Output the [X, Y] coordinate of the center of the cell containing the given text.  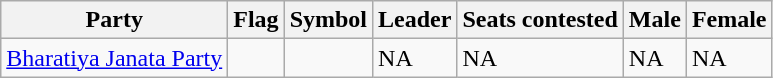
Symbol [328, 20]
Female [729, 20]
Party [114, 20]
Leader [415, 20]
Seats contested [540, 20]
Flag [256, 20]
Bharatiya Janata Party [114, 58]
Male [654, 20]
